Provide the [x, y] coordinate of the cell's center where the given text is located.  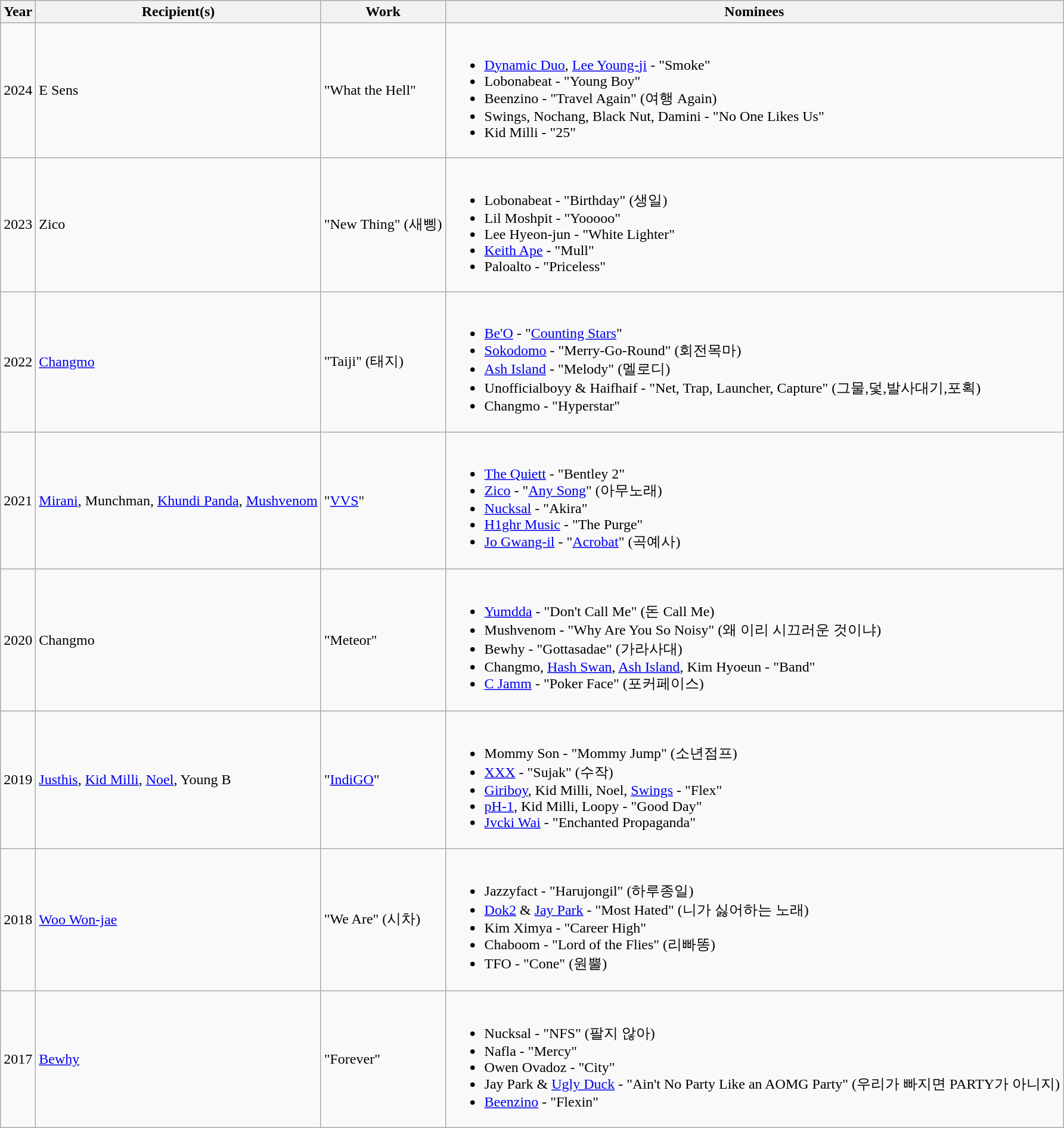
"Forever" [383, 1059]
"Taiji" (태지) [383, 362]
Justhis, Kid Milli, Noel, Young B [178, 780]
"We Are" (시차) [383, 920]
Zico [178, 225]
Work [383, 12]
2023 [18, 225]
Nominees [755, 12]
The Quiett - "Bentley 2"Zico - "Any Song" (아무노래)Nucksal - "Akira"H1ghr Music - "The Purge"Jo Gwang-il - "Acrobat" (곡예사) [755, 500]
Lobonabeat - "Birthday" (생일)Lil Moshpit - "Yooooo"Lee Hyeon-jun - "White Lighter"Keith Ape - "Mull"Paloalto - "Priceless" [755, 225]
2021 [18, 500]
2018 [18, 920]
E Sens [178, 91]
Year [18, 12]
2020 [18, 640]
2024 [18, 91]
"New Thing" (새삥) [383, 225]
2022 [18, 362]
"VVS" [383, 500]
"IndiGO" [383, 780]
"What the Hell" [383, 91]
Woo Won-jae [178, 920]
Recipient(s) [178, 12]
"Meteor" [383, 640]
Mirani, Munchman, Khundi Panda, Mushvenom [178, 500]
2017 [18, 1059]
Bewhy [178, 1059]
2019 [18, 780]
